Provide the [x, y] coordinate of the cell's center where the given text is located.  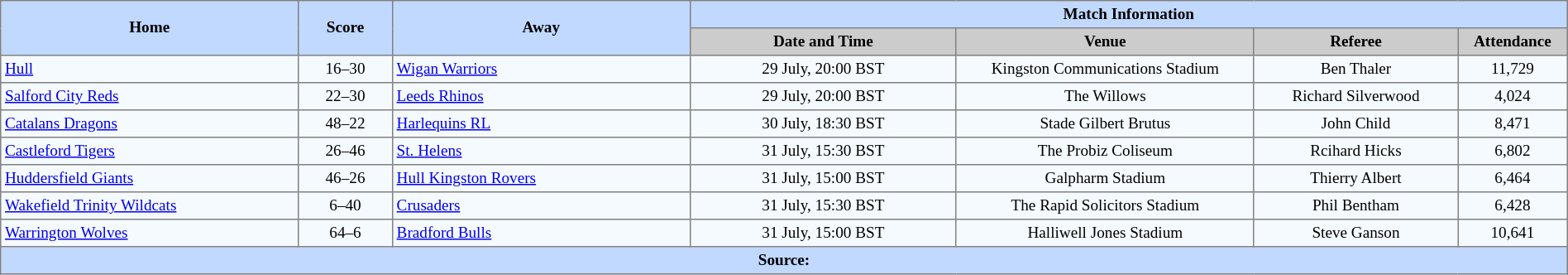
Match Information [1128, 15]
Hull Kingston Rovers [541, 179]
48–22 [346, 124]
Wakefield Trinity Wildcats [150, 205]
Catalans Dragons [150, 124]
26–46 [346, 151]
11,729 [1513, 70]
Ben Thaler [1355, 70]
16–30 [346, 70]
Bradford Bulls [541, 234]
Leeds Rhinos [541, 96]
Score [346, 28]
6,464 [1513, 179]
Thierry Albert [1355, 179]
Steve Ganson [1355, 234]
30 July, 18:30 BST [823, 124]
The Willows [1105, 96]
Source: [784, 260]
6,802 [1513, 151]
4,024 [1513, 96]
The Probiz Coliseum [1105, 151]
6,428 [1513, 205]
Warrington Wolves [150, 234]
Castleford Tigers [150, 151]
The Rapid Solicitors Stadium [1105, 205]
Richard Silverwood [1355, 96]
Crusaders [541, 205]
Kingston Communications Stadium [1105, 70]
Phil Bentham [1355, 205]
Salford City Reds [150, 96]
Hull [150, 70]
Venue [1105, 41]
10,641 [1513, 234]
Wigan Warriors [541, 70]
Halliwell Jones Stadium [1105, 234]
St. Helens [541, 151]
64–6 [346, 234]
Harlequins RL [541, 124]
Rcihard Hicks [1355, 151]
46–26 [346, 179]
Date and Time [823, 41]
8,471 [1513, 124]
Galpharm Stadium [1105, 179]
Stade Gilbert Brutus [1105, 124]
Attendance [1513, 41]
Referee [1355, 41]
Huddersfield Giants [150, 179]
6–40 [346, 205]
Home [150, 28]
John Child [1355, 124]
22–30 [346, 96]
Away [541, 28]
